Scan for the cell matching the given text and deliver its [X, Y] coordinate at center. 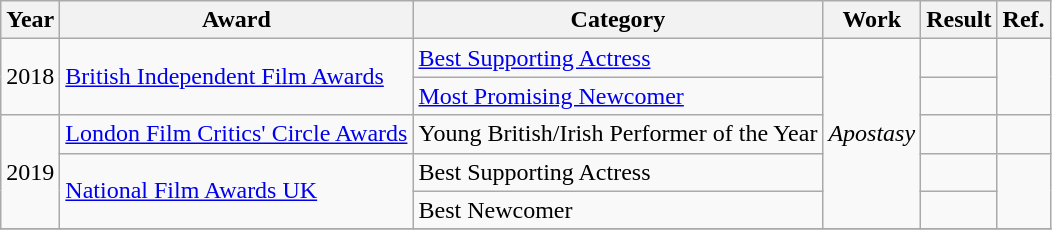
National Film Awards UK [236, 191]
Result [959, 20]
Category [618, 20]
Most Promising Newcomer [618, 96]
Award [236, 20]
Apostasy [872, 134]
2019 [30, 172]
Ref. [1024, 20]
Best Newcomer [618, 210]
British Independent Film Awards [236, 77]
Work [872, 20]
2018 [30, 77]
London Film Critics' Circle Awards [236, 134]
Young British/Irish Performer of the Year [618, 134]
Year [30, 20]
